Return the (x, y) coordinate for the center point of the cell that contains the specified text.  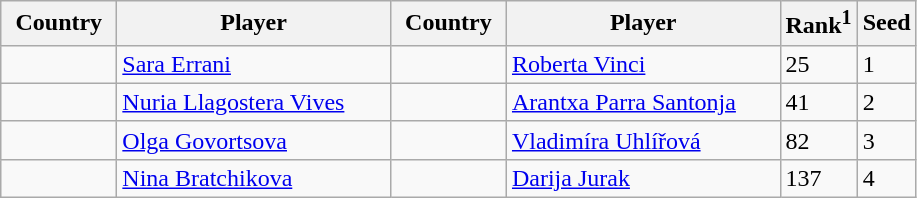
Darija Jurak (643, 178)
Roberta Vinci (643, 64)
137 (818, 178)
4 (886, 178)
82 (818, 140)
Arantxa Parra Santonja (643, 102)
Seed (886, 24)
Nuria Llagostera Vives (254, 102)
2 (886, 102)
Vladimíra Uhlířová (643, 140)
Olga Govortsova (254, 140)
3 (886, 140)
Sara Errani (254, 64)
Nina Bratchikova (254, 178)
41 (818, 102)
Rank1 (818, 24)
25 (818, 64)
1 (886, 64)
